Find where the given text appears and provide that cell's center as [X, Y] coordinate. 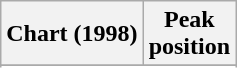
Peakposition [189, 34]
Chart (1998) [72, 34]
